Output the [x, y] coordinate of the center of the cell containing the given text.  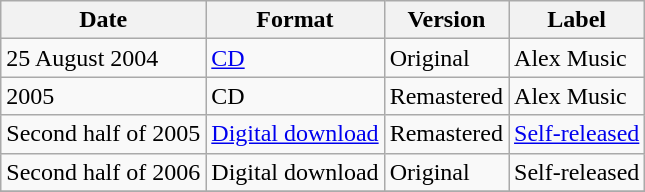
25 August 2004 [104, 58]
Label [577, 20]
Format [295, 20]
Version [446, 20]
Date [104, 20]
Second half of 2005 [104, 134]
2005 [104, 96]
Second half of 2006 [104, 172]
